Identify which cell holds the provided text, then report its (X, Y) central coordinate. 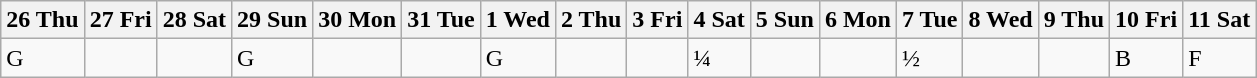
10 Fri (1146, 20)
9 Thu (1074, 20)
B (1146, 58)
7 Tue (929, 20)
2 Thu (590, 20)
30 Mon (358, 20)
26 Thu (42, 20)
1 Wed (518, 20)
27 Fri (120, 20)
29 Sun (272, 20)
6 Mon (858, 20)
11 Sat (1220, 20)
28 Sat (194, 20)
¼ (719, 58)
3 Fri (658, 20)
31 Tue (441, 20)
F (1220, 58)
4 Sat (719, 20)
5 Sun (784, 20)
8 Wed (1000, 20)
½ (929, 58)
